Return (X, Y) of the center of cell containing provided text 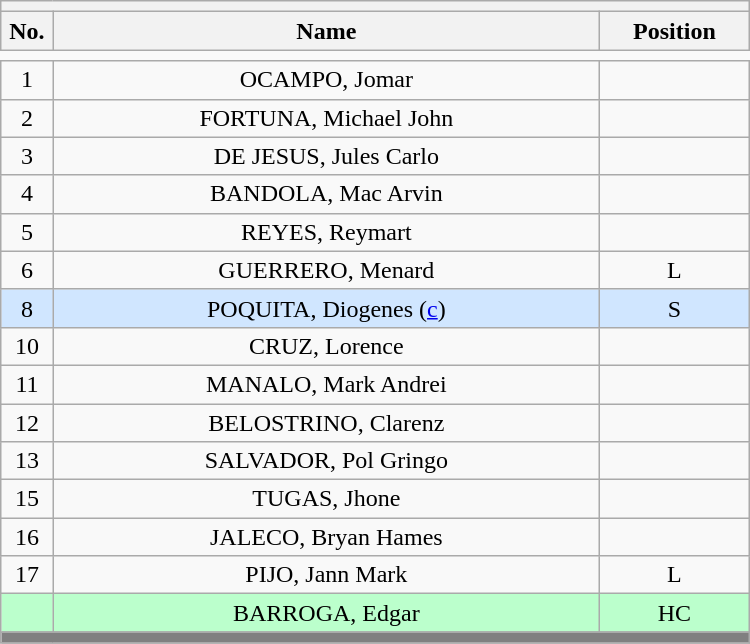
S (675, 308)
16 (27, 537)
17 (27, 575)
CRUZ, Lorence (326, 346)
PIJO, Jann Mark (326, 575)
REYES, Reymart (326, 232)
2 (27, 118)
10 (27, 346)
Name (326, 31)
MANALO, Mark Andrei (326, 384)
1 (27, 80)
FORTUNA, Michael John (326, 118)
11 (27, 384)
SALVADOR, Pol Gringo (326, 461)
Position (675, 31)
BARROGA, Edgar (326, 613)
GUERRERO, Menard (326, 270)
BELOSTRINO, Clarenz (326, 423)
4 (27, 194)
BANDOLA, Mac Arvin (326, 194)
3 (27, 156)
5 (27, 232)
12 (27, 423)
15 (27, 499)
POQUITA, Diogenes (c) (326, 308)
OCAMPO, Jomar (326, 80)
13 (27, 461)
JALECO, Bryan Hames (326, 537)
8 (27, 308)
TUGAS, Jhone (326, 499)
DE JESUS, Jules Carlo (326, 156)
No. (27, 31)
HC (675, 613)
6 (27, 270)
